Output the (X, Y) coordinate of the center of the cell containing the given text.  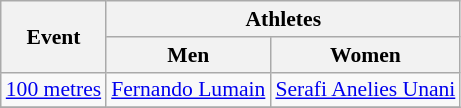
Event (54, 36)
Women (365, 55)
Men (188, 55)
100 metres (54, 90)
Fernando Lumain (188, 90)
Athletes (283, 19)
Serafi Anelies Unani (365, 90)
